Locate the cell with the specified text and output its [X, Y] center coordinate. 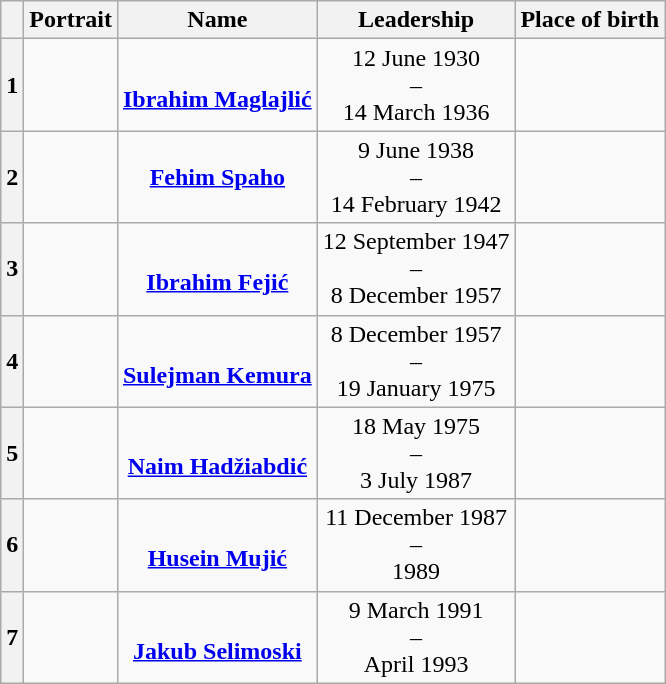
1 [12, 85]
Ibrahim Fejić [217, 269]
18 May 1975–3 July 1987 [416, 453]
12 June 1930–14 March 1936 [416, 85]
Jakub Selimoski [217, 637]
Leadership [416, 20]
Place of birth [590, 20]
Fehim Spaho [217, 177]
Name [217, 20]
7 [12, 637]
Husein Mujić [217, 545]
9 June 1938–14 February 1942 [416, 177]
8 December 1957–19 January 1975 [416, 361]
Portrait [71, 20]
Naim Hadžiabdić [217, 453]
Ibrahim Maglajlić [217, 85]
11 December 1987–1989 [416, 545]
Sulejman Kemura [217, 361]
4 [12, 361]
3 [12, 269]
6 [12, 545]
2 [12, 177]
12 September 1947–8 December 1957 [416, 269]
5 [12, 453]
9 March 1991–April 1993 [416, 637]
